Capture the cell that displays the provided text and extract its (x, y) central coordinate. 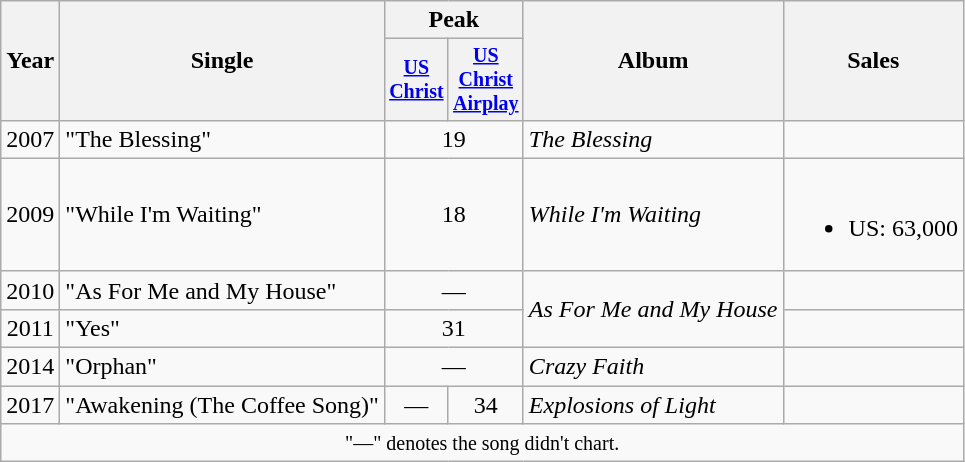
2014 (30, 367)
2017 (30, 405)
Single (222, 61)
Album (653, 61)
Crazy Faith (653, 367)
As For Me and My House (653, 309)
"Orphan" (222, 367)
"Yes" (222, 328)
18 (454, 214)
"Awakening (The Coffee Song)" (222, 405)
USChristAirplay (486, 80)
While I'm Waiting (653, 214)
Peak (454, 20)
"The Blessing" (222, 139)
Explosions of Light (653, 405)
31 (454, 328)
The Blessing (653, 139)
19 (454, 139)
US: 63,000 (873, 214)
2007 (30, 139)
"—" denotes the song didn't chart. (482, 443)
Sales (873, 61)
2011 (30, 328)
2010 (30, 290)
Year (30, 61)
34 (486, 405)
2009 (30, 214)
USChrist (416, 80)
"While I'm Waiting" (222, 214)
"As For Me and My House" (222, 290)
